Search for the cell housing the specified text and yield its (X, Y) center coordinate. 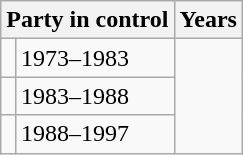
1973–1983 (94, 58)
1983–1988 (94, 96)
1988–1997 (94, 134)
Party in control (88, 20)
Years (208, 20)
